Return [X, Y] of the center of cell containing provided text 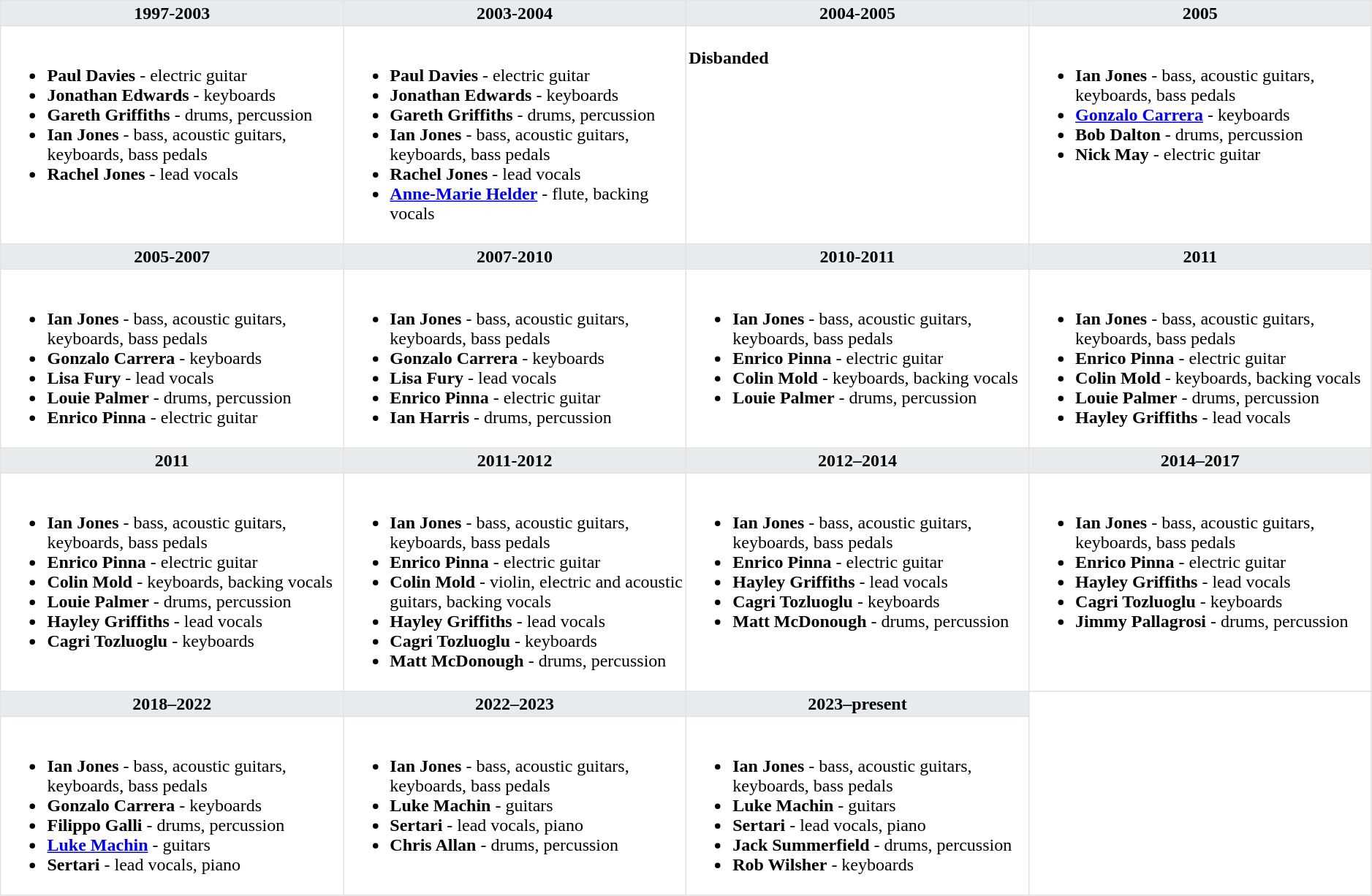
Ian Jones - bass, acoustic guitars, keyboards, bass pedalsLuke Machin - guitarsSertari - lead vocals, pianoChris Allan - drums, percussion [515, 805]
2023–present [857, 704]
2010-2011 [857, 257]
2022–2023 [515, 704]
2005 [1200, 13]
2005-2007 [173, 257]
2007-2010 [515, 257]
2018–2022 [173, 704]
2003-2004 [515, 13]
Ian Jones - bass, acoustic guitars, keyboards, bass pedalsGonzalo Carrera - keyboardsBob Dalton - drums, percussionNick May - electric guitar [1200, 134]
Disbanded [857, 134]
2012–2014 [857, 460]
1997-2003 [173, 13]
2004-2005 [857, 13]
2014–2017 [1200, 460]
2011-2012 [515, 460]
